Return the [X, Y] coordinate for the center point of the cell that contains the specified text.  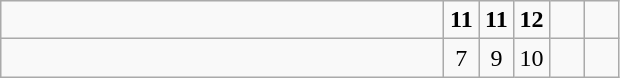
9 [496, 58]
10 [532, 58]
7 [462, 58]
12 [532, 20]
